Extract the (X, Y) coordinate from the center of the cell holding the provided text.  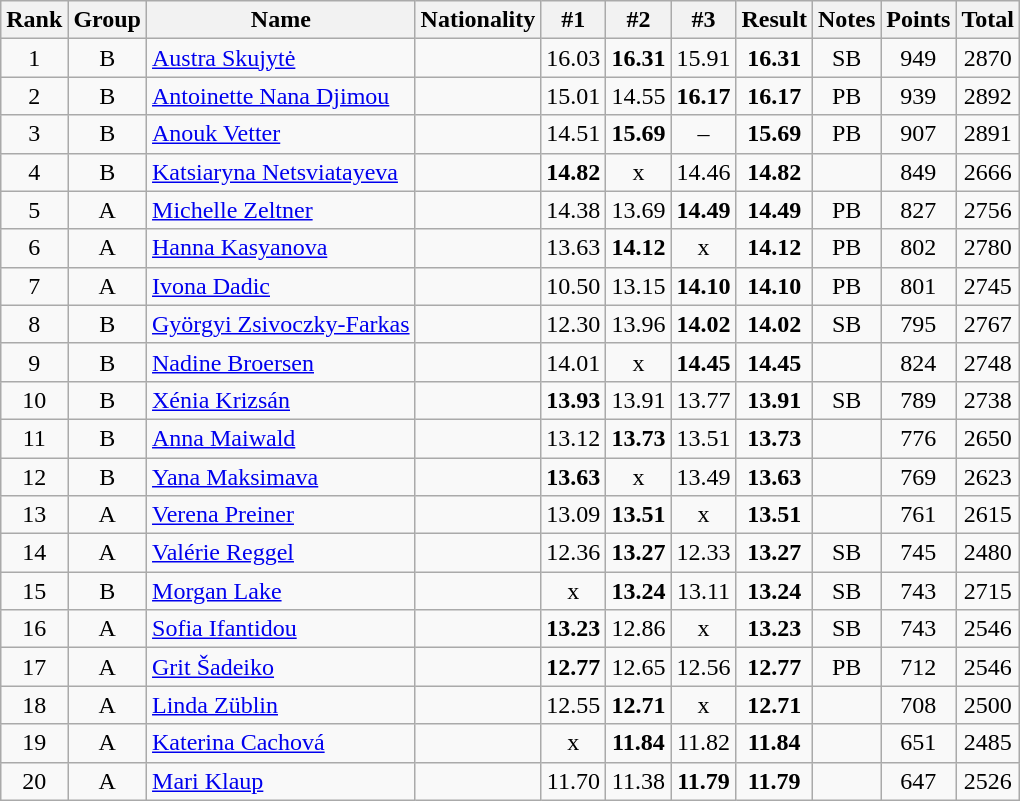
2756 (988, 210)
18 (34, 705)
2748 (988, 362)
Katerina Cachová (282, 743)
14.51 (574, 134)
2623 (988, 477)
– (704, 134)
15 (34, 591)
2767 (988, 324)
849 (918, 172)
2480 (988, 553)
15.01 (574, 96)
Name (282, 20)
13 (34, 515)
13.15 (638, 286)
Michelle Zeltner (282, 210)
Anna Maiwald (282, 438)
13.09 (574, 515)
9 (34, 362)
Group (108, 20)
Ivona Dadic (282, 286)
Valérie Reggel (282, 553)
2738 (988, 400)
14.01 (574, 362)
12.65 (638, 667)
647 (918, 781)
13.93 (574, 400)
13.12 (574, 438)
Antoinette Nana Djimou (282, 96)
Austra Skujytė (282, 58)
14.55 (638, 96)
12.86 (638, 629)
827 (918, 210)
Linda Züblin (282, 705)
2870 (988, 58)
6 (34, 248)
708 (918, 705)
12 (34, 477)
795 (918, 324)
8 (34, 324)
801 (918, 286)
13.96 (638, 324)
12.55 (574, 705)
12.36 (574, 553)
Nadine Broersen (282, 362)
2 (34, 96)
13.49 (704, 477)
17 (34, 667)
Grit Šadeiko (282, 667)
12.33 (704, 553)
14.46 (704, 172)
11.38 (638, 781)
2892 (988, 96)
7 (34, 286)
2780 (988, 248)
#1 (574, 20)
824 (918, 362)
789 (918, 400)
16.03 (574, 58)
20 (34, 781)
11.70 (574, 781)
Verena Preiner (282, 515)
949 (918, 58)
907 (918, 134)
19 (34, 743)
4 (34, 172)
Anouk Vetter (282, 134)
651 (918, 743)
Katsiaryna Netsviatayeva (282, 172)
939 (918, 96)
Györgyi Zsivoczky-Farkas (282, 324)
2745 (988, 286)
2650 (988, 438)
10 (34, 400)
3 (34, 134)
Hanna Kasyanova (282, 248)
Total (988, 20)
1 (34, 58)
Morgan Lake (282, 591)
Sofia Ifantidou (282, 629)
13.77 (704, 400)
10.50 (574, 286)
2526 (988, 781)
15.91 (704, 58)
Points (918, 20)
761 (918, 515)
Rank (34, 20)
Notes (846, 20)
2666 (988, 172)
2715 (988, 591)
2500 (988, 705)
Mari Klaup (282, 781)
776 (918, 438)
2485 (988, 743)
13.69 (638, 210)
12.30 (574, 324)
802 (918, 248)
712 (918, 667)
Result (774, 20)
Yana Maksimava (282, 477)
#3 (704, 20)
11.82 (704, 743)
Xénia Krizsán (282, 400)
13.11 (704, 591)
2891 (988, 134)
Nationality (478, 20)
#2 (638, 20)
2615 (988, 515)
12.56 (704, 667)
769 (918, 477)
745 (918, 553)
5 (34, 210)
14.38 (574, 210)
14 (34, 553)
11 (34, 438)
16 (34, 629)
